Identify which cell holds the provided text, then report its (X, Y) central coordinate. 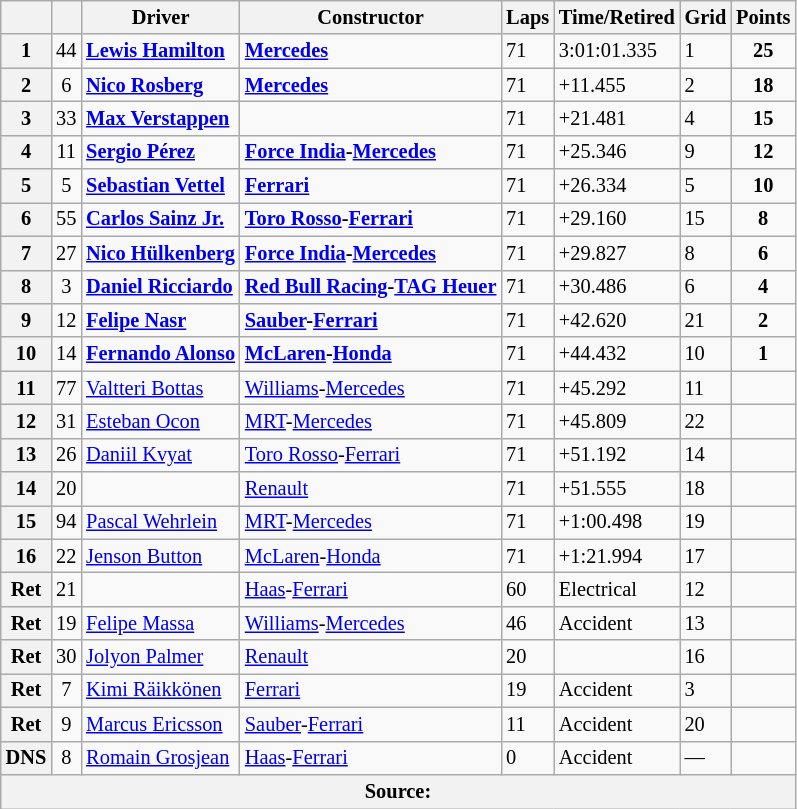
DNS (26, 758)
Driver (160, 17)
33 (66, 118)
Electrical (617, 589)
+51.555 (617, 489)
31 (66, 421)
25 (763, 51)
60 (528, 589)
+29.827 (617, 253)
44 (66, 51)
Romain Grosjean (160, 758)
94 (66, 522)
30 (66, 657)
Kimi Räikkönen (160, 690)
77 (66, 388)
Jolyon Palmer (160, 657)
Max Verstappen (160, 118)
+1:00.498 (617, 522)
+30.486 (617, 287)
— (706, 758)
Felipe Nasr (160, 320)
Daniel Ricciardo (160, 287)
Marcus Ericsson (160, 724)
Lewis Hamilton (160, 51)
46 (528, 623)
+42.620 (617, 320)
Felipe Massa (160, 623)
Time/Retired (617, 17)
Points (763, 17)
0 (528, 758)
Sergio Pérez (160, 152)
+45.292 (617, 388)
+26.334 (617, 186)
55 (66, 219)
3:01:01.335 (617, 51)
+1:21.994 (617, 556)
Daniil Kvyat (160, 455)
Carlos Sainz Jr. (160, 219)
Pascal Wehrlein (160, 522)
Source: (398, 791)
Jenson Button (160, 556)
Laps (528, 17)
+44.432 (617, 354)
27 (66, 253)
Valtteri Bottas (160, 388)
+51.192 (617, 455)
Red Bull Racing-TAG Heuer (370, 287)
Esteban Ocon (160, 421)
Nico Rosberg (160, 85)
Grid (706, 17)
+21.481 (617, 118)
Sebastian Vettel (160, 186)
Constructor (370, 17)
26 (66, 455)
Fernando Alonso (160, 354)
+11.455 (617, 85)
+45.809 (617, 421)
+29.160 (617, 219)
Nico Hülkenberg (160, 253)
+25.346 (617, 152)
17 (706, 556)
